Return the (X, Y) coordinate for the center point of the cell that contains the specified text.  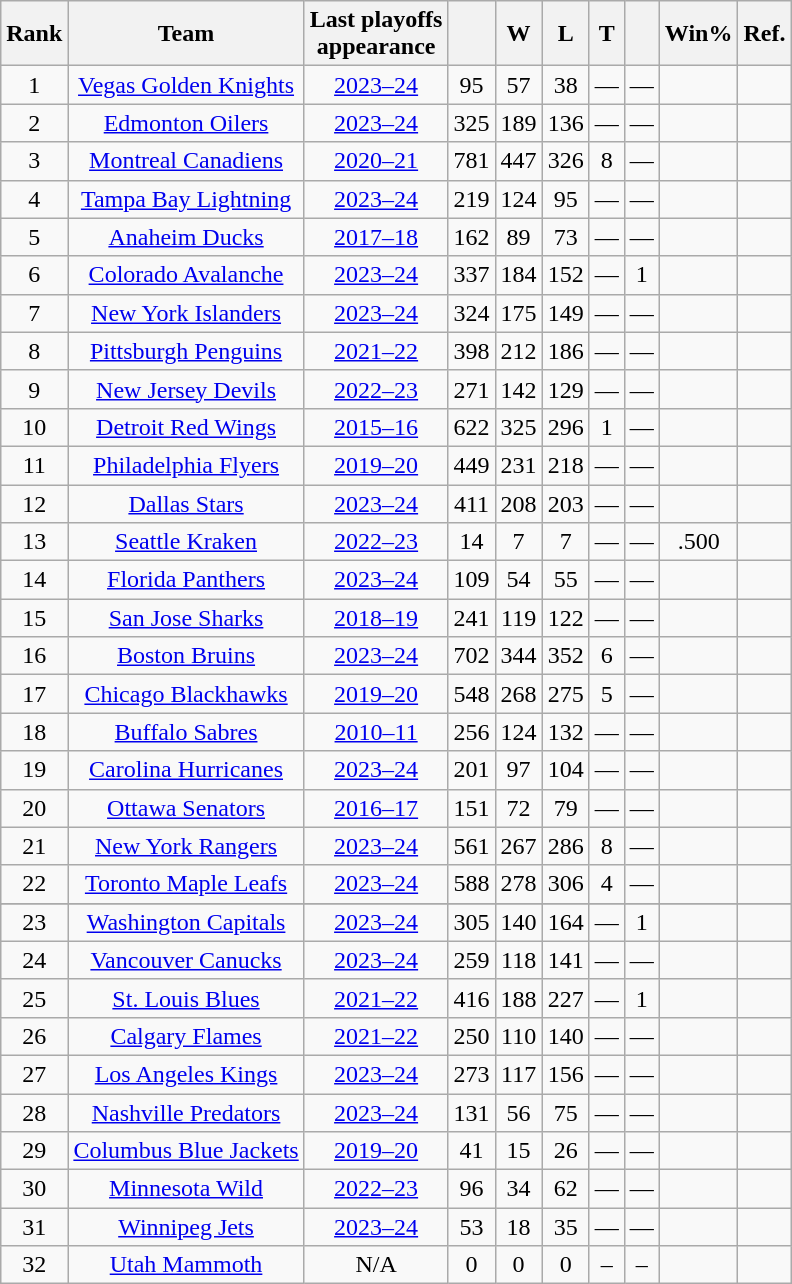
219 (472, 199)
201 (472, 770)
Pittsburgh Penguins (186, 351)
34 (518, 1189)
96 (472, 1189)
31 (34, 1227)
Last playoffs appearance (376, 34)
17 (34, 694)
306 (566, 884)
62 (566, 1189)
30 (34, 1189)
73 (566, 237)
Montreal Canadiens (186, 161)
149 (566, 313)
97 (518, 770)
186 (566, 351)
275 (566, 694)
273 (472, 1074)
Calgary Flames (186, 1036)
109 (472, 580)
326 (566, 161)
131 (472, 1113)
212 (518, 351)
Detroit Red Wings (186, 427)
Vegas Golden Knights (186, 85)
259 (472, 960)
227 (566, 998)
781 (472, 161)
268 (518, 694)
132 (566, 732)
164 (566, 922)
622 (472, 427)
Philadelphia Flyers (186, 465)
218 (566, 465)
Los Angeles Kings (186, 1074)
2010–11 (376, 732)
278 (518, 884)
Seattle Kraken (186, 542)
305 (472, 922)
152 (566, 275)
118 (518, 960)
T (606, 34)
188 (518, 998)
79 (566, 808)
San Jose Sharks (186, 618)
Chicago Blackhawks (186, 694)
203 (566, 503)
.500 (698, 542)
208 (518, 503)
11 (34, 465)
27 (34, 1074)
16 (34, 656)
Team (186, 34)
Buffalo Sabres (186, 732)
New York Islanders (186, 313)
Florida Panthers (186, 580)
449 (472, 465)
L (566, 34)
9 (34, 389)
54 (518, 580)
231 (518, 465)
241 (472, 618)
Anaheim Ducks (186, 237)
Ref. (764, 34)
28 (34, 1113)
53 (472, 1227)
Boston Bruins (186, 656)
41 (472, 1151)
256 (472, 732)
Carolina Hurricanes (186, 770)
13 (34, 542)
119 (518, 618)
184 (518, 275)
New York Rangers (186, 846)
Rank (34, 34)
548 (472, 694)
Vancouver Canucks (186, 960)
122 (566, 618)
416 (472, 998)
162 (472, 237)
89 (518, 237)
Nashville Predators (186, 1113)
57 (518, 85)
175 (518, 313)
W (518, 34)
Winnipeg Jets (186, 1227)
2015–16 (376, 427)
344 (518, 656)
25 (34, 998)
2016–17 (376, 808)
156 (566, 1074)
12 (34, 503)
22 (34, 884)
Minnesota Wild (186, 1189)
Tampa Bay Lightning (186, 199)
55 (566, 580)
Columbus Blue Jackets (186, 1151)
Toronto Maple Leafs (186, 884)
702 (472, 656)
447 (518, 161)
104 (566, 770)
Ottawa Senators (186, 808)
Edmonton Oilers (186, 123)
2018–19 (376, 618)
267 (518, 846)
142 (518, 389)
411 (472, 503)
72 (518, 808)
3 (34, 161)
296 (566, 427)
Dallas Stars (186, 503)
189 (518, 123)
337 (472, 275)
110 (518, 1036)
St. Louis Blues (186, 998)
2020–21 (376, 161)
151 (472, 808)
23 (34, 922)
32 (34, 1265)
2017–18 (376, 237)
75 (566, 1113)
Win% (698, 34)
35 (566, 1227)
19 (34, 770)
20 (34, 808)
10 (34, 427)
Colorado Avalanche (186, 275)
324 (472, 313)
2 (34, 123)
56 (518, 1113)
117 (518, 1074)
Washington Capitals (186, 922)
271 (472, 389)
250 (472, 1036)
352 (566, 656)
286 (566, 846)
29 (34, 1151)
N/A (376, 1265)
Utah Mammoth (186, 1265)
New Jersey Devils (186, 389)
136 (566, 123)
24 (34, 960)
561 (472, 846)
21 (34, 846)
398 (472, 351)
38 (566, 85)
588 (472, 884)
141 (566, 960)
129 (566, 389)
